Capture the cell that displays the provided text and extract its [x, y] central coordinate. 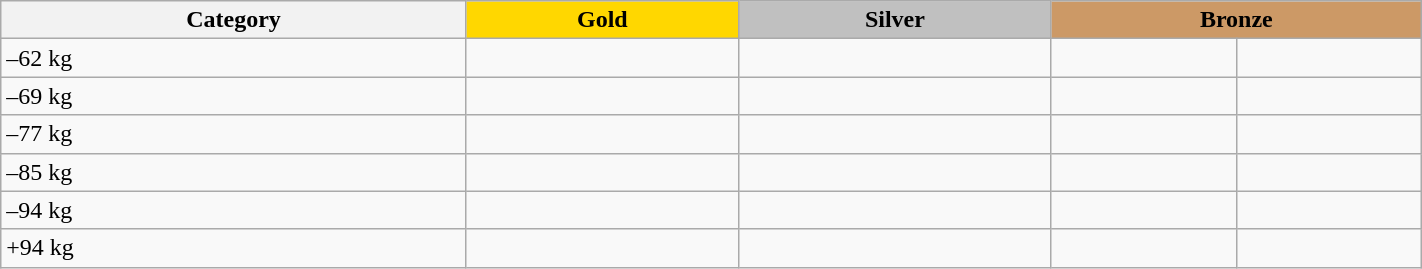
–85 kg [234, 172]
–69 kg [234, 96]
Category [234, 20]
Bronze [1236, 20]
–94 kg [234, 210]
–62 kg [234, 58]
+94 kg [234, 248]
Gold [602, 20]
Silver [894, 20]
–77 kg [234, 134]
